Output the [x, y] coordinate of the center of the cell containing the given text.  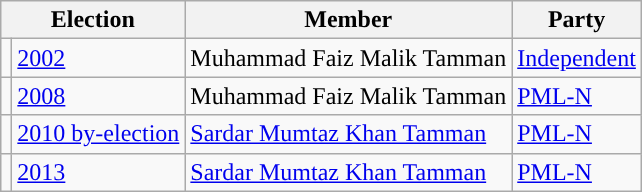
Member [348, 20]
2013 [98, 172]
2002 [98, 58]
2010 by-election [98, 134]
2008 [98, 96]
Election [93, 20]
Party [577, 20]
Independent [577, 58]
